Determine the [x, y] coordinate at the center of the cell enclosing the given text.  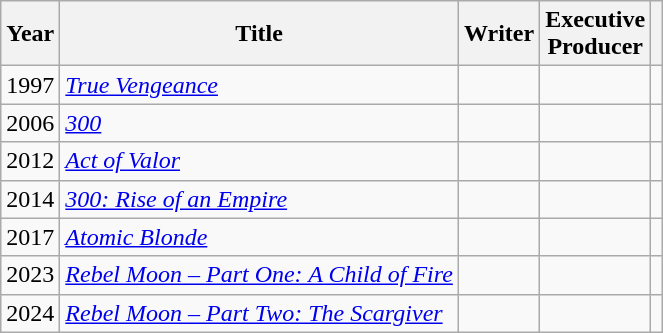
Rebel Moon – Part Two: The Scargiver [260, 313]
2024 [30, 313]
Writer [498, 34]
2012 [30, 161]
2023 [30, 275]
ExecutiveProducer [596, 34]
300 [260, 123]
Act of Valor [260, 161]
Year [30, 34]
1997 [30, 85]
2006 [30, 123]
True Vengeance [260, 85]
Rebel Moon – Part One: A Child of Fire [260, 275]
2017 [30, 237]
Atomic Blonde [260, 237]
300: Rise of an Empire [260, 199]
Title [260, 34]
2014 [30, 199]
